Pinpoint the cell where the given text exists, returning its (X, Y) midpoint coordinate. 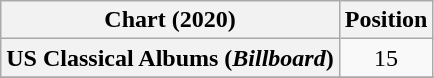
Chart (2020) (170, 20)
Position (386, 20)
US Classical Albums (Billboard) (170, 58)
15 (386, 58)
